Determine the (x, y) coordinate at the center of the cell enclosing the given text.  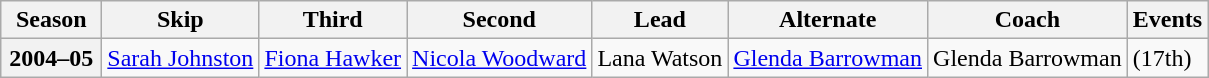
Fiona Hawker (333, 58)
Events (1167, 20)
Lead (660, 20)
Skip (180, 20)
Nicola Woodward (500, 58)
Coach (1028, 20)
Season (52, 20)
Second (500, 20)
Sarah Johnston (180, 58)
Alternate (828, 20)
2004–05 (52, 58)
(17th) (1167, 58)
Third (333, 20)
Lana Watson (660, 58)
